Search for the cell housing the specified text and yield its (x, y) center coordinate. 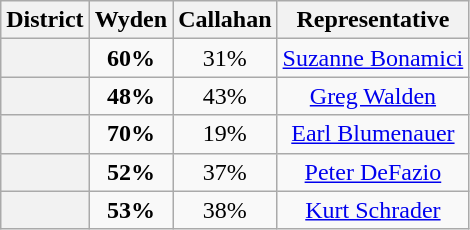
Kurt Schrader (373, 210)
Wyden (131, 20)
31% (225, 58)
48% (131, 96)
19% (225, 134)
70% (131, 134)
60% (131, 58)
53% (131, 210)
Suzanne Bonamici (373, 58)
Peter DeFazio (373, 172)
43% (225, 96)
Representative (373, 20)
Callahan (225, 20)
52% (131, 172)
37% (225, 172)
Earl Blumenauer (373, 134)
District (45, 20)
Greg Walden (373, 96)
38% (225, 210)
